For the text-containing cell, return its midpoint in [x, y] coordinate format. 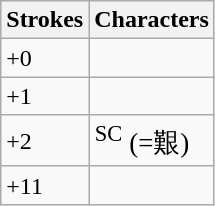
Characters [152, 20]
SC (=艱) [152, 140]
+11 [45, 185]
+0 [45, 58]
Strokes [45, 20]
+1 [45, 96]
+2 [45, 140]
